For the text-containing cell, return its midpoint in [x, y] coordinate format. 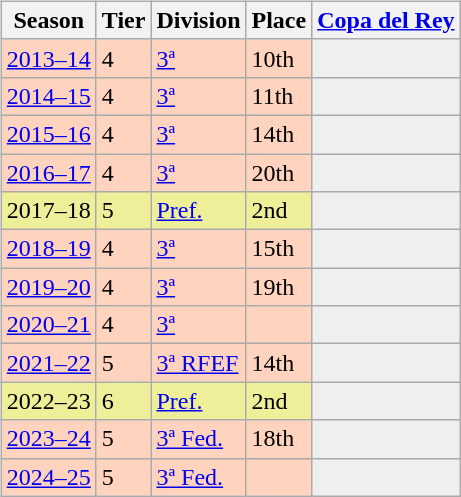
6 [124, 401]
2018–19 [48, 249]
Season [48, 20]
2022–23 [48, 401]
Division [198, 20]
10th [279, 58]
18th [279, 439]
2019–20 [48, 287]
2024–25 [48, 477]
2023–24 [48, 439]
2016–17 [48, 173]
15th [279, 249]
19th [279, 287]
2020–21 [48, 325]
3ª RFEF [198, 363]
2014–15 [48, 96]
2017–18 [48, 211]
Tier [124, 20]
2021–22 [48, 363]
Place [279, 20]
2013–14 [48, 58]
20th [279, 173]
Copa del Rey [386, 20]
2015–16 [48, 134]
11th [279, 96]
